Search for the cell housing the specified text and yield its (x, y) center coordinate. 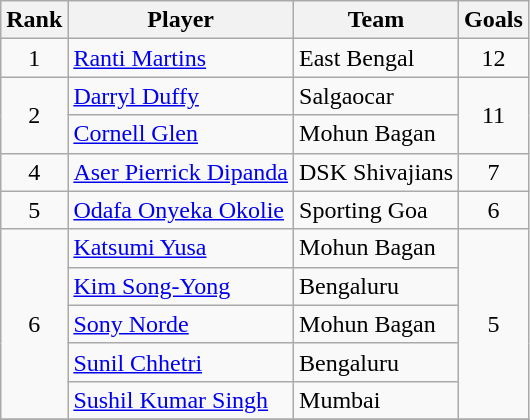
Darryl Duffy (181, 96)
Team (376, 20)
East Bengal (376, 58)
7 (494, 172)
11 (494, 115)
Salgaocar (376, 96)
Sunil Chhetri (181, 362)
1 (34, 58)
Sony Norde (181, 324)
2 (34, 115)
Ranti Martins (181, 58)
Mumbai (376, 400)
Goals (494, 20)
Sushil Kumar Singh (181, 400)
Kim Song-Yong (181, 286)
Player (181, 20)
Cornell Glen (181, 134)
Katsumi Yusa (181, 248)
Rank (34, 20)
Sporting Goa (376, 210)
Aser Pierrick Dipanda (181, 172)
12 (494, 58)
Odafa Onyeka Okolie (181, 210)
DSK Shivajians (376, 172)
4 (34, 172)
